Search for the cell housing the specified text and yield its (x, y) center coordinate. 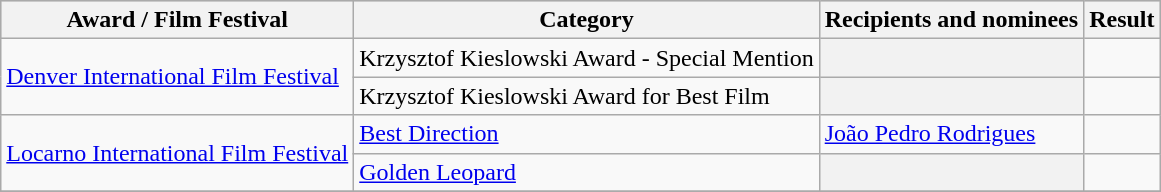
Krzysztof Kieslowski Award for Best Film (586, 96)
Result (1122, 20)
Krzysztof Kieslowski Award - Special Mention (586, 58)
Best Direction (586, 134)
João Pedro Rodrigues (951, 134)
Award / Film Festival (178, 20)
Golden Leopard (586, 172)
Denver International Film Festival (178, 77)
Locarno International Film Festival (178, 153)
Category (586, 20)
Recipients and nominees (951, 20)
